Detect which cell encompasses the target text, then output its (x, y) center coordinate. 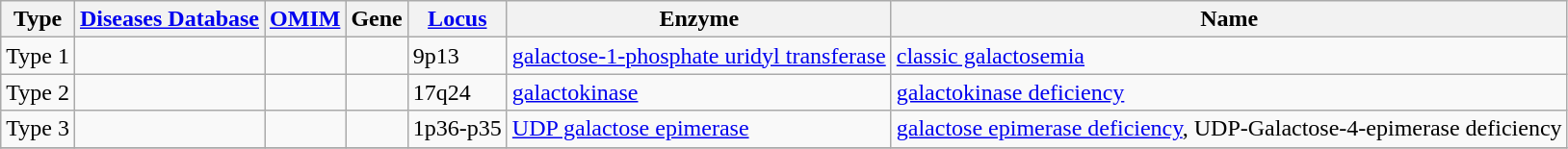
9p13 (457, 56)
galactose epimerase deficiency, UDP-Galactose-4-epimerase deficiency (1229, 129)
Name (1229, 19)
1p36-p35 (457, 129)
galactokinase deficiency (1229, 92)
Enzyme (699, 19)
17q24 (457, 92)
OMIM (305, 19)
Diseases Database (170, 19)
Type 2 (39, 92)
Locus (457, 19)
UDP galactose epimerase (699, 129)
classic galactosemia (1229, 56)
galactokinase (699, 92)
galactose-1-phosphate uridyl transferase (699, 56)
Type 3 (39, 129)
Type 1 (39, 56)
Gene (377, 19)
Type (39, 19)
